Output the [X, Y] coordinate of the center of the cell containing the given text.  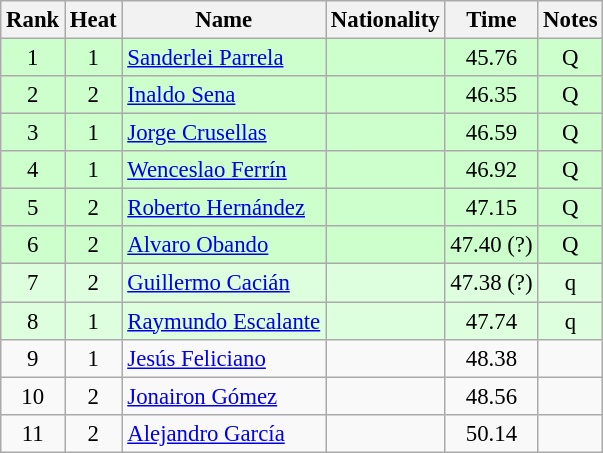
Raymundo Escalante [224, 321]
4 [33, 170]
Wenceslao Ferrín [224, 170]
46.35 [492, 95]
Heat [94, 20]
5 [33, 208]
Jorge Crusellas [224, 133]
46.92 [492, 170]
Alvaro Obando [224, 245]
8 [33, 321]
3 [33, 133]
48.38 [492, 358]
Notes [570, 20]
Rank [33, 20]
9 [33, 358]
47.38 (?) [492, 283]
48.56 [492, 396]
Sanderlei Parrela [224, 58]
50.14 [492, 433]
45.76 [492, 58]
47.74 [492, 321]
7 [33, 283]
Inaldo Sena [224, 95]
6 [33, 245]
Guillermo Cacián [224, 283]
Name [224, 20]
11 [33, 433]
Nationality [386, 20]
Roberto Hernández [224, 208]
Jesús Feliciano [224, 358]
Time [492, 20]
Jonairon Gómez [224, 396]
47.15 [492, 208]
10 [33, 396]
Alejandro García [224, 433]
46.59 [492, 133]
47.40 (?) [492, 245]
